Capture the cell that displays the provided text and extract its (X, Y) central coordinate. 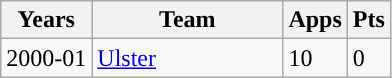
Apps (315, 20)
0 (368, 58)
Ulster (188, 58)
Years (46, 20)
2000-01 (46, 58)
Pts (368, 20)
10 (315, 58)
Team (188, 20)
